Return (X, Y) of the center of cell containing provided text 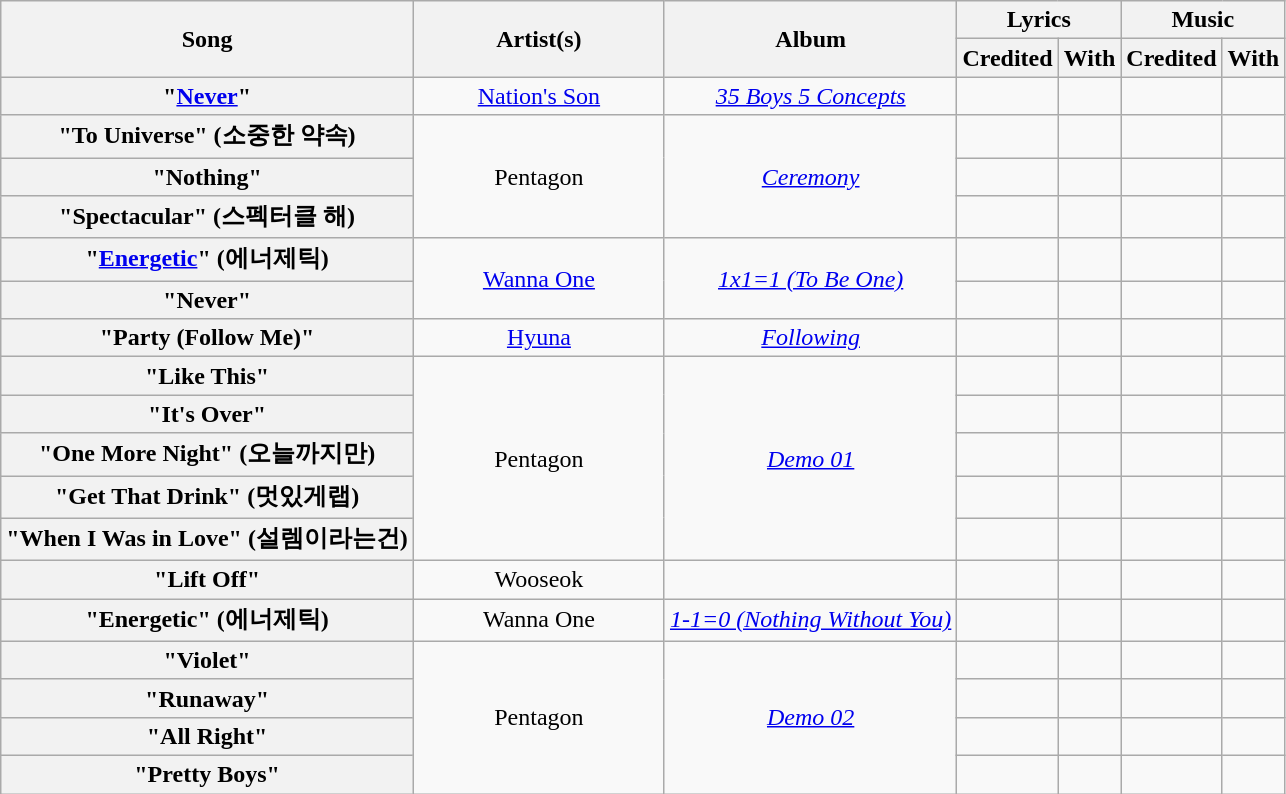
"Pretty Boys" (208, 774)
"All Right" (208, 736)
1x1=1 (To Be One) (810, 278)
"Like This" (208, 376)
Ceremony (810, 176)
"Spectacular" (스펙터클 해) (208, 218)
"It's Over" (208, 414)
"Get That Drink" (멋있게랩) (208, 498)
Demo 01 (810, 459)
Demo 02 (810, 717)
"To Universe" (소중한 약속) (208, 136)
"Runaway" (208, 698)
"Lift Off" (208, 580)
Nation's Son (538, 96)
"One More Night" (오늘까지만) (208, 454)
"Party (Follow Me)" (208, 338)
"Violet" (208, 660)
"When I Was in Love" (설렘이라는건) (208, 540)
Wooseok (538, 580)
Hyuna (538, 338)
35 Boys 5 Concepts (810, 96)
"Nothing" (208, 177)
Artist(s) (538, 39)
Lyrics (1039, 20)
Album (810, 39)
Music (1203, 20)
Following (810, 338)
1-1=0 (Nothing Without You) (810, 620)
Song (208, 39)
